From the cell containing the given text, extract its center point as [X, Y] coordinate. 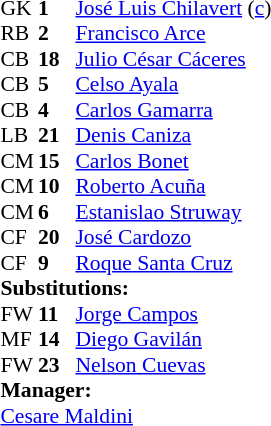
Nelson Cuevas [173, 365]
RB [19, 33]
6 [57, 212]
5 [57, 85]
Celso Ayala [173, 85]
21 [57, 135]
Substitutions: [136, 289]
14 [57, 339]
20 [57, 237]
Manager: [136, 391]
Carlos Gamarra [173, 110]
Estanislao Struway [173, 212]
Carlos Bonet [173, 161]
Jorge Campos [173, 314]
Diego Gavilán [173, 339]
18 [57, 59]
Francisco Arce [173, 33]
MF [19, 339]
Roque Santa Cruz [173, 263]
José Cardozo [173, 237]
LB [19, 135]
9 [57, 263]
23 [57, 365]
4 [57, 110]
15 [57, 161]
2 [57, 33]
Roberto Acuña [173, 187]
Julio César Cáceres [173, 59]
11 [57, 314]
10 [57, 187]
Denis Caniza [173, 135]
